Capture the cell that displays the provided text and extract its (x, y) central coordinate. 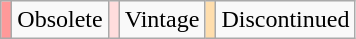
Obsolete (60, 20)
Discontinued (286, 20)
Vintage (162, 20)
